Locate the cell with the specified text and output its [x, y] center coordinate. 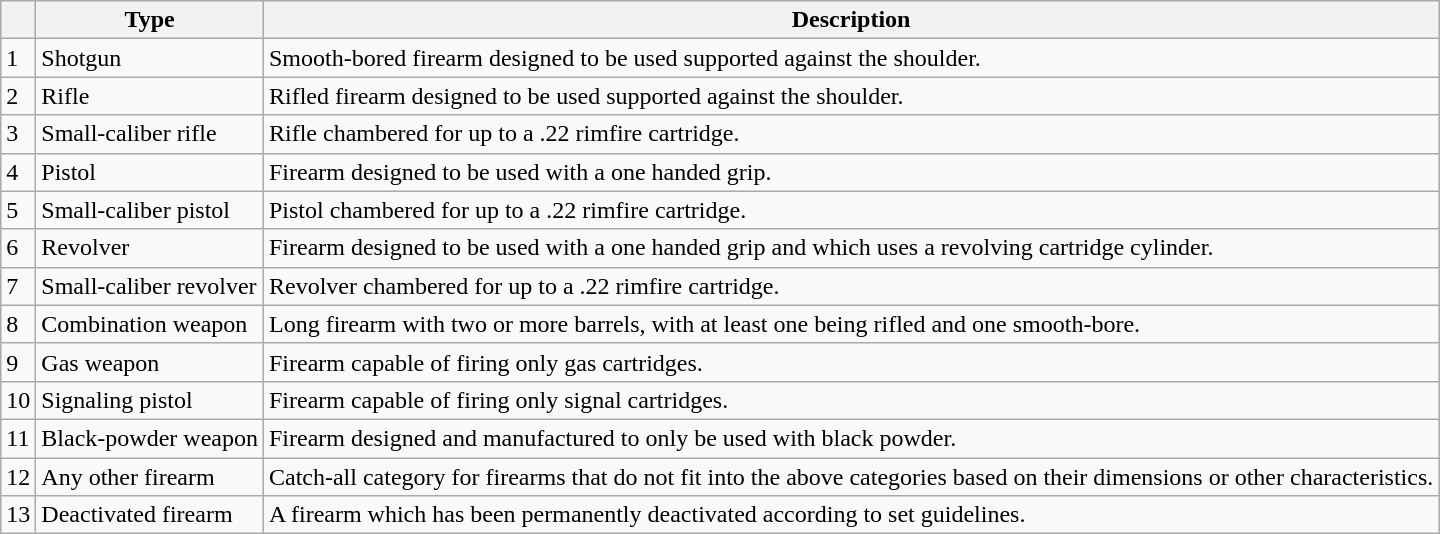
A firearm which has been permanently deactivated according to set guidelines. [850, 515]
Combination weapon [150, 324]
5 [18, 210]
7 [18, 286]
Revolver chambered for up to a .22 rimfire cartridge. [850, 286]
Gas weapon [150, 362]
Rifle [150, 96]
12 [18, 477]
11 [18, 438]
Long firearm with two or more barrels, with at least one being rifled and one smooth-bore. [850, 324]
1 [18, 58]
Description [850, 20]
Firearm capable of firing only gas cartridges. [850, 362]
Small-caliber rifle [150, 134]
Smooth-bored firearm designed to be used supported against the shoulder. [850, 58]
Deactivated firearm [150, 515]
Any other firearm [150, 477]
Rifled firearm designed to be used supported against the shoulder. [850, 96]
8 [18, 324]
Pistol [150, 172]
Signaling pistol [150, 400]
13 [18, 515]
3 [18, 134]
Type [150, 20]
6 [18, 248]
Small-caliber revolver [150, 286]
Small-caliber pistol [150, 210]
4 [18, 172]
Firearm designed and manufactured to only be used with black powder. [850, 438]
Firearm designed to be used with a one handed grip. [850, 172]
2 [18, 96]
9 [18, 362]
Rifle chambered for up to a .22 rimfire cartridge. [850, 134]
Revolver [150, 248]
10 [18, 400]
Firearm capable of firing only signal cartridges. [850, 400]
Shotgun [150, 58]
Pistol chambered for up to a .22 rimfire cartridge. [850, 210]
Black-powder weapon [150, 438]
Firearm designed to be used with a one handed grip and which uses a revolving cartridge cylinder. [850, 248]
Catch-all category for firearms that do not fit into the above categories based on their dimensions or other characteristics. [850, 477]
